Capture the cell that displays the provided text and extract its (x, y) central coordinate. 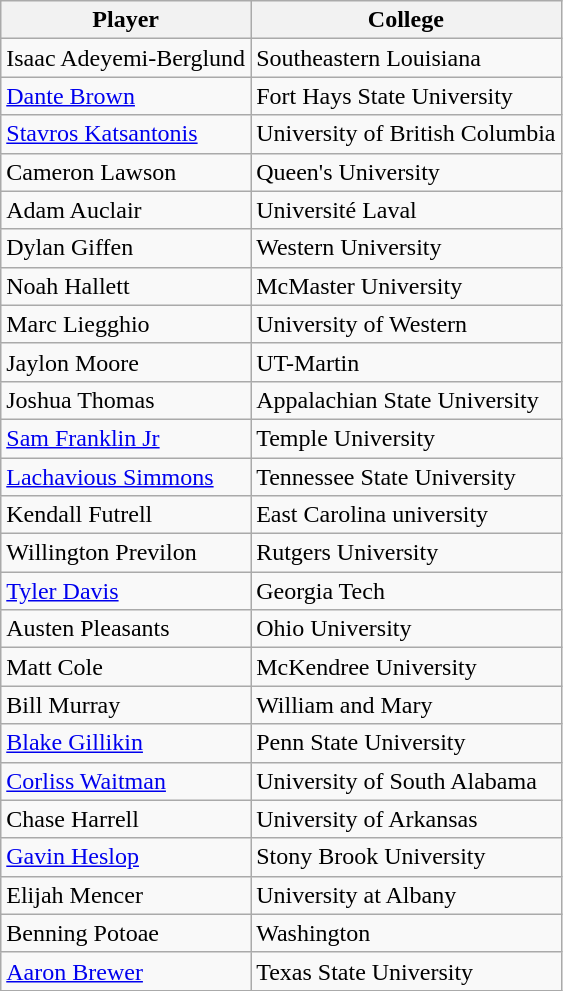
Queen's University (406, 172)
Austen Pleasants (126, 629)
University of South Alabama (406, 781)
Lachavious Simmons (126, 477)
Aaron Brewer (126, 971)
Appalachian State University (406, 400)
Elijah Mencer (126, 895)
William and Mary (406, 705)
University at Albany (406, 895)
Penn State University (406, 743)
Southeastern Louisiana (406, 58)
Fort Hays State University (406, 96)
Noah Hallett (126, 286)
Sam Franklin Jr (126, 438)
Marc Liegghio (126, 324)
Adam Auclair (126, 210)
McMaster University (406, 286)
University of Arkansas (406, 819)
Texas State University (406, 971)
Université Laval (406, 210)
Washington (406, 933)
Cameron Lawson (126, 172)
Stony Brook University (406, 857)
Chase Harrell (126, 819)
Kendall Futrell (126, 515)
Jaylon Moore (126, 362)
Joshua Thomas (126, 400)
Stavros Katsantonis (126, 134)
Bill Murray (126, 705)
Western University (406, 248)
Player (126, 20)
Dante Brown (126, 96)
Georgia Tech (406, 591)
Gavin Heslop (126, 857)
East Carolina university (406, 515)
Corliss Waitman (126, 781)
University of Western (406, 324)
Dylan Giffen (126, 248)
Rutgers University (406, 553)
Isaac Adeyemi-Berglund (126, 58)
Blake Gillikin (126, 743)
University of British Columbia (406, 134)
McKendree University (406, 667)
Tyler Davis (126, 591)
Benning Potoae (126, 933)
Ohio University (406, 629)
Willington Previlon (126, 553)
Matt Cole (126, 667)
College (406, 20)
Temple University (406, 438)
UT-Martin (406, 362)
Tennessee State University (406, 477)
